For the text-containing cell, return its midpoint in [x, y] coordinate format. 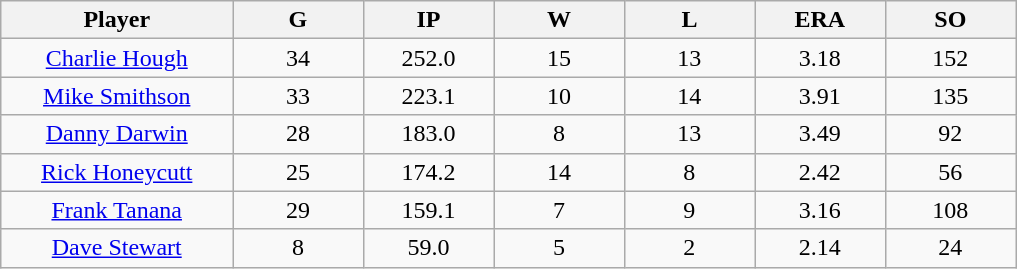
29 [298, 210]
Charlie Hough [117, 58]
3.49 [820, 134]
3.18 [820, 58]
174.2 [428, 172]
159.1 [428, 210]
15 [559, 58]
2.14 [820, 248]
135 [950, 96]
L [689, 20]
7 [559, 210]
2 [689, 248]
33 [298, 96]
2.42 [820, 172]
Rick Honeycutt [117, 172]
Danny Darwin [117, 134]
183.0 [428, 134]
92 [950, 134]
25 [298, 172]
Frank Tanana [117, 210]
Mike Smithson [117, 96]
ERA [820, 20]
28 [298, 134]
223.1 [428, 96]
G [298, 20]
3.16 [820, 210]
SO [950, 20]
152 [950, 58]
10 [559, 96]
9 [689, 210]
56 [950, 172]
3.91 [820, 96]
IP [428, 20]
W [559, 20]
Player [117, 20]
24 [950, 248]
252.0 [428, 58]
108 [950, 210]
5 [559, 248]
59.0 [428, 248]
34 [298, 58]
Dave Stewart [117, 248]
